Return the [X, Y] coordinate for the center point of the cell that contains the specified text.  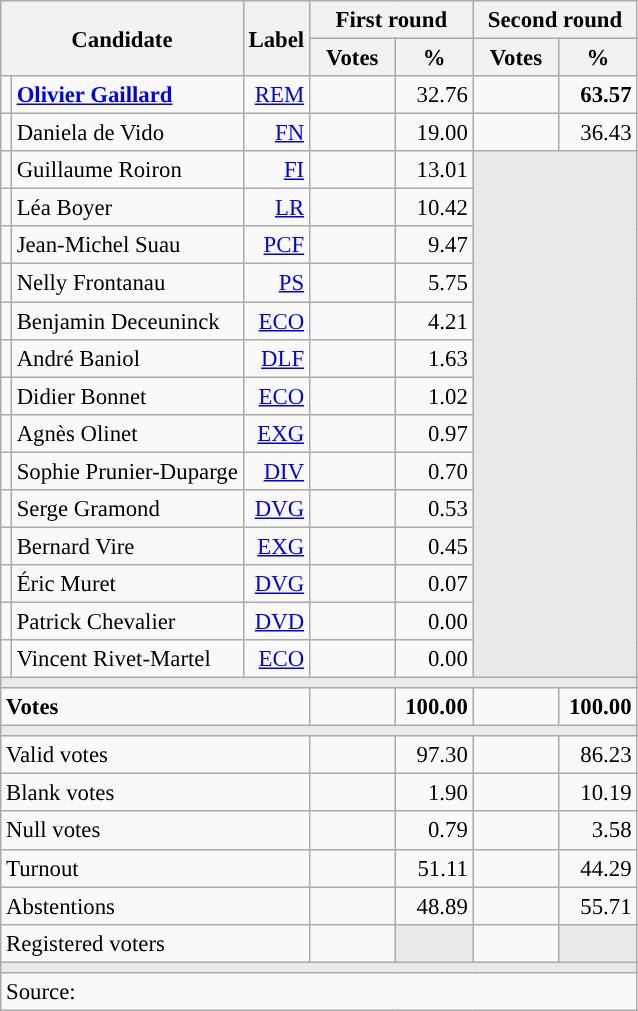
13.01 [434, 170]
DIV [276, 471]
Vincent Rivet-Martel [127, 659]
0.70 [434, 471]
First round [391, 20]
86.23 [598, 755]
0.79 [434, 831]
Source: [319, 992]
Serge Gramond [127, 509]
Guillaume Roiron [127, 170]
Didier Bonnet [127, 396]
Turnout [156, 868]
1.02 [434, 396]
3.58 [598, 831]
Candidate [122, 38]
44.29 [598, 868]
Blank votes [156, 793]
FI [276, 170]
19.00 [434, 133]
55.71 [598, 906]
4.21 [434, 321]
63.57 [598, 95]
Registered voters [156, 943]
Olivier Gaillard [127, 95]
Second round [555, 20]
0.97 [434, 433]
PCF [276, 245]
PS [276, 283]
Daniela de Vido [127, 133]
LR [276, 208]
Label [276, 38]
32.76 [434, 95]
DVD [276, 621]
Patrick Chevalier [127, 621]
10.19 [598, 793]
48.89 [434, 906]
36.43 [598, 133]
5.75 [434, 283]
Nelly Frontanau [127, 283]
André Baniol [127, 358]
9.47 [434, 245]
Agnès Olinet [127, 433]
Léa Boyer [127, 208]
0.53 [434, 509]
FN [276, 133]
Éric Muret [127, 584]
DLF [276, 358]
0.45 [434, 546]
Benjamin Deceuninck [127, 321]
Sophie Prunier-Duparge [127, 471]
0.07 [434, 584]
Bernard Vire [127, 546]
10.42 [434, 208]
97.30 [434, 755]
Valid votes [156, 755]
51.11 [434, 868]
1.63 [434, 358]
Abstentions [156, 906]
REM [276, 95]
Jean-Michel Suau [127, 245]
Null votes [156, 831]
1.90 [434, 793]
